Search for the cell housing the specified text and yield its [x, y] center coordinate. 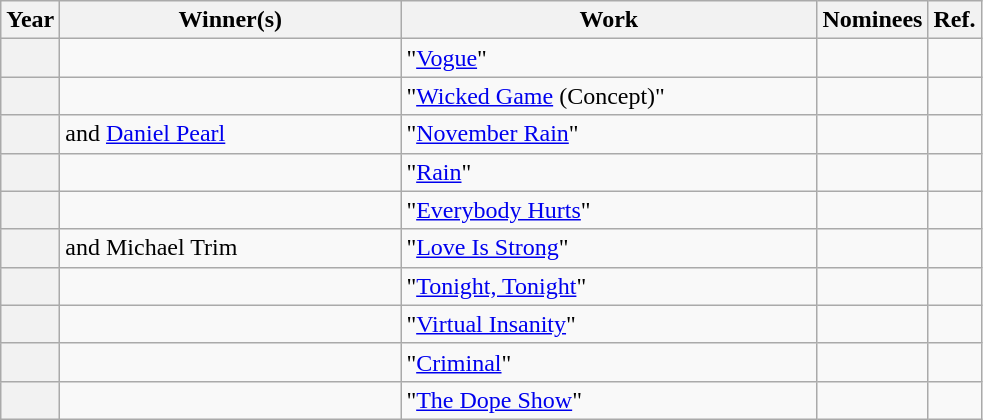
Nominees [872, 20]
"Virtual Insanity" [609, 324]
Winner(s) [230, 20]
"Vogue" [609, 58]
"Wicked Game (Concept)" [609, 96]
Work [609, 20]
"Everybody Hurts" [609, 210]
Ref. [954, 20]
and Daniel Pearl [230, 134]
and Michael Trim [230, 248]
"The Dope Show" [609, 400]
"Love Is Strong" [609, 248]
"November Rain" [609, 134]
"Tonight, Tonight" [609, 286]
"Rain" [609, 172]
"Criminal" [609, 362]
Year [30, 20]
